Capture the cell that displays the provided text and extract its (X, Y) central coordinate. 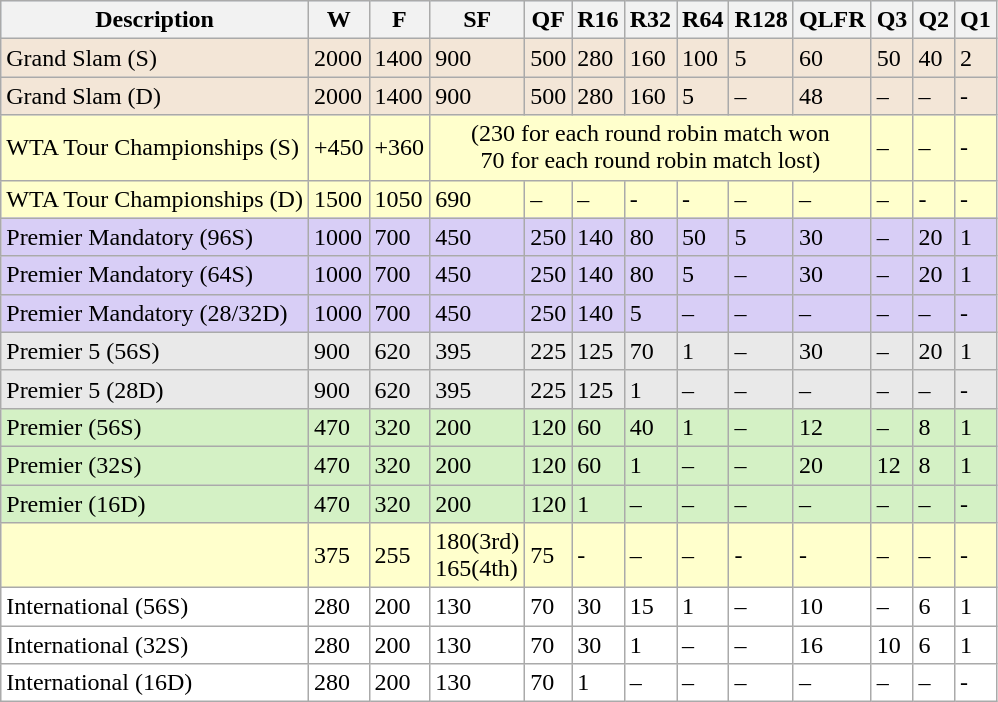
375 (338, 556)
1050 (400, 199)
(230 for each round robin match won 70 for each round robin match lost) (650, 148)
16 (832, 645)
1500 (338, 199)
Grand Slam (S) (155, 58)
48 (832, 96)
Premier (56S) (155, 427)
+360 (400, 148)
Premier 5 (28D) (155, 389)
Premier Mandatory (64S) (155, 275)
100 (703, 58)
R32 (650, 20)
Q2 (934, 20)
R64 (703, 20)
SF (478, 20)
690 (478, 199)
255 (400, 556)
Premier 5 (56S) (155, 351)
F (400, 20)
15 (650, 607)
Grand Slam (D) (155, 96)
Q3 (892, 20)
WTA Tour Championships (D) (155, 199)
75 (548, 556)
2 (976, 58)
International (16D) (155, 683)
Premier (32S) (155, 465)
QF (548, 20)
Premier (16D) (155, 503)
R16 (598, 20)
+450 (338, 148)
Description (155, 20)
Q1 (976, 20)
Premier Mandatory (96S) (155, 237)
Premier Mandatory (28/32D) (155, 313)
180(3rd) 165(4th) (478, 556)
R128 (761, 20)
W (338, 20)
International (32S) (155, 645)
WTA Tour Championships (S) (155, 148)
International (56S) (155, 607)
QLFR (832, 20)
